Capture the cell that displays the provided text and extract its [x, y] central coordinate. 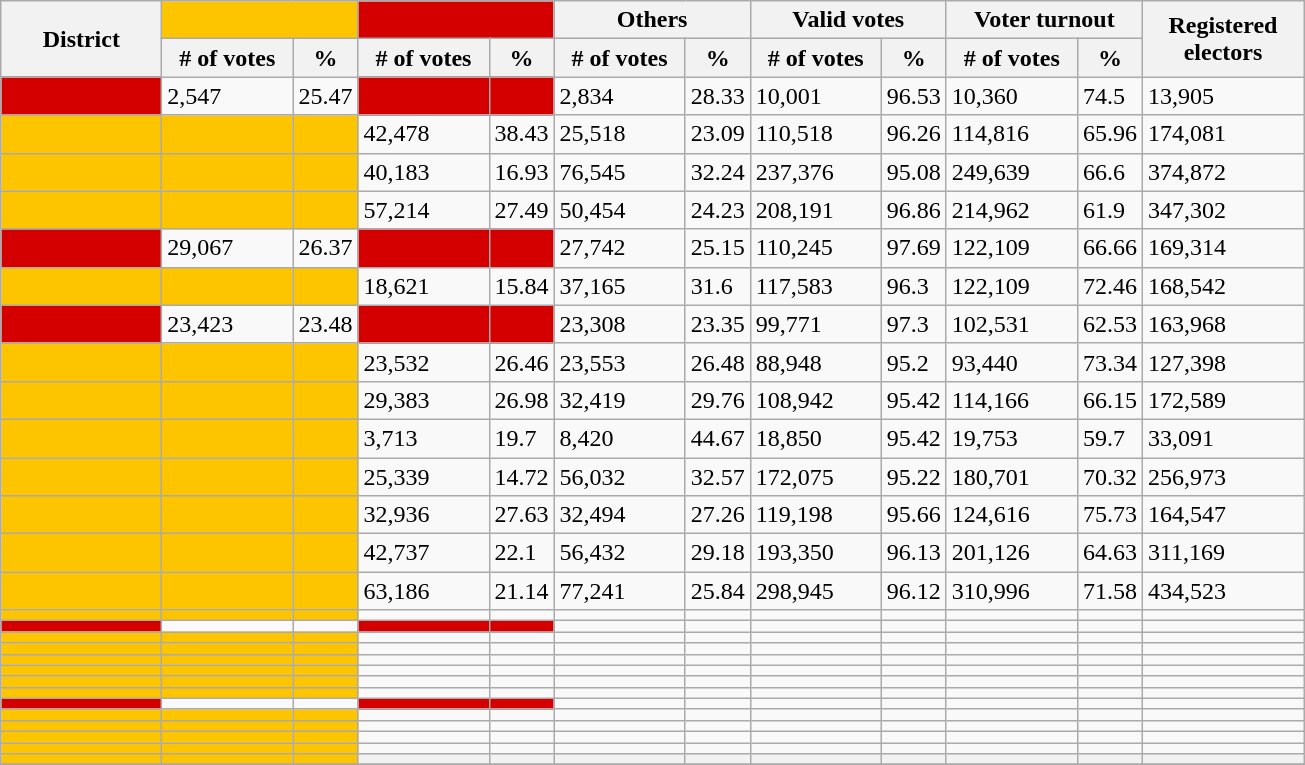
237,376 [816, 172]
31.6 [718, 286]
29,383 [424, 400]
214,962 [1012, 210]
District [82, 39]
16.93 [522, 172]
193,350 [816, 553]
169,314 [1222, 248]
Registered electors [1222, 39]
180,701 [1012, 477]
108,942 [816, 400]
174,081 [1222, 134]
66.66 [1110, 248]
42,737 [424, 553]
27.63 [522, 515]
23,532 [424, 362]
Voter turnout [1044, 20]
32.57 [718, 477]
70.32 [1110, 477]
96.12 [914, 591]
96.13 [914, 553]
76,545 [620, 172]
27.26 [718, 515]
168,542 [1222, 286]
33,091 [1222, 438]
23,423 [228, 324]
Others [652, 20]
25,339 [424, 477]
25,518 [620, 134]
10,001 [816, 96]
114,816 [1012, 134]
2,547 [228, 96]
96.53 [914, 96]
50,454 [620, 210]
57,214 [424, 210]
95.22 [914, 477]
124,616 [1012, 515]
208,191 [816, 210]
42,478 [424, 134]
97.3 [914, 324]
97.69 [914, 248]
26.46 [522, 362]
23,308 [620, 324]
96.3 [914, 286]
14.72 [522, 477]
3,713 [424, 438]
28.33 [718, 96]
163,968 [1222, 324]
38.43 [522, 134]
310,996 [1012, 591]
374,872 [1222, 172]
102,531 [1012, 324]
26.48 [718, 362]
93,440 [1012, 362]
8,420 [620, 438]
110,245 [816, 248]
19,753 [1012, 438]
64.63 [1110, 553]
25.84 [718, 591]
71.58 [1110, 591]
59.7 [1110, 438]
23.09 [718, 134]
311,169 [1222, 553]
23,553 [620, 362]
37,165 [620, 286]
172,075 [816, 477]
13,905 [1222, 96]
110,518 [816, 134]
99,771 [816, 324]
40,183 [424, 172]
66.15 [1110, 400]
10,360 [1012, 96]
201,126 [1012, 553]
95.66 [914, 515]
63,186 [424, 591]
66.6 [1110, 172]
434,523 [1222, 591]
96.86 [914, 210]
72.46 [1110, 286]
27,742 [620, 248]
21.14 [522, 591]
95.2 [914, 362]
18,621 [424, 286]
15.84 [522, 286]
44.67 [718, 438]
29.76 [718, 400]
26.98 [522, 400]
22.1 [522, 553]
56,432 [620, 553]
32.24 [718, 172]
23.35 [718, 324]
95.08 [914, 172]
56,032 [620, 477]
127,398 [1222, 362]
347,302 [1222, 210]
75.73 [1110, 515]
29.18 [718, 553]
74.5 [1110, 96]
88,948 [816, 362]
32,419 [620, 400]
172,589 [1222, 400]
27.49 [522, 210]
32,936 [424, 515]
77,241 [620, 591]
29,067 [228, 248]
26.37 [326, 248]
119,198 [816, 515]
25.47 [326, 96]
23.48 [326, 324]
249,639 [1012, 172]
256,973 [1222, 477]
114,166 [1012, 400]
62.53 [1110, 324]
32,494 [620, 515]
73.34 [1110, 362]
2,834 [620, 96]
25.15 [718, 248]
96.26 [914, 134]
24.23 [718, 210]
61.9 [1110, 210]
19.7 [522, 438]
117,583 [816, 286]
18,850 [816, 438]
65.96 [1110, 134]
Valid votes [848, 20]
298,945 [816, 591]
164,547 [1222, 515]
